Search for the cell housing the specified text and yield its (X, Y) center coordinate. 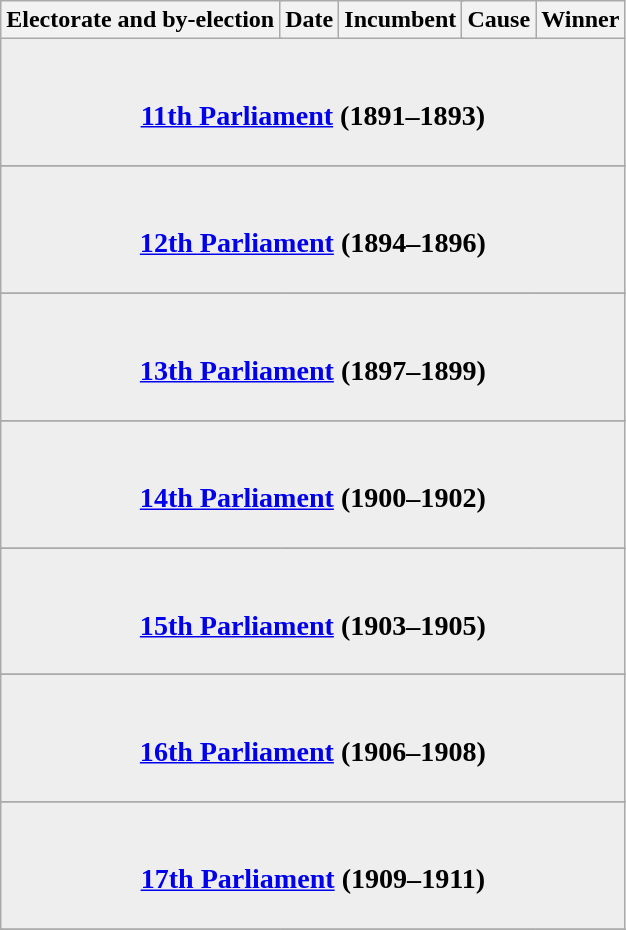
Cause (499, 20)
13th Parliament (1897–1899) (313, 356)
15th Parliament (1903–1905) (313, 612)
16th Parliament (1906–1908) (313, 738)
Electorate and by-election (140, 20)
Winner (580, 20)
12th Parliament (1894–1896) (313, 230)
11th Parliament (1891–1893) (313, 102)
Incumbent (400, 20)
Date (310, 20)
17th Parliament (1909–1911) (313, 866)
14th Parliament (1900–1902) (313, 484)
